Locate the cell with the specified text and output its [x, y] center coordinate. 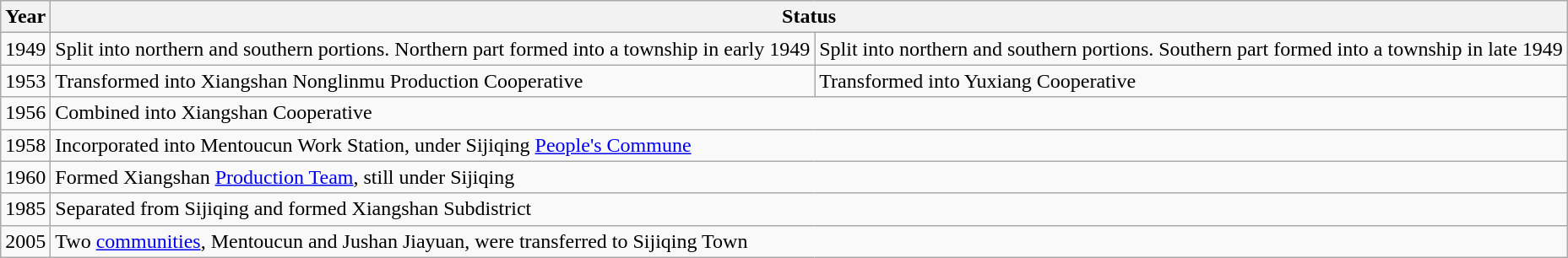
1985 [25, 209]
1958 [25, 145]
Transformed into Xiangshan Nonglinmu Production Cooperative [432, 81]
Status [809, 17]
1953 [25, 81]
Combined into Xiangshan Cooperative [809, 113]
1960 [25, 177]
1949 [25, 49]
Split into northern and southern portions. Southern part formed into a township in late 1949 [1191, 49]
Transformed into Yuxiang Cooperative [1191, 81]
Formed Xiangshan Production Team, still under Sijiqing [809, 177]
Two communities, Mentoucun and Jushan Jiayuan, were transferred to Sijiqing Town [809, 241]
Year [25, 17]
Split into northern and southern portions. Northern part formed into a township in early 1949 [432, 49]
Separated from Sijiqing and formed Xiangshan Subdistrict [809, 209]
Incorporated into Mentoucun Work Station, under Sijiqing People's Commune [809, 145]
2005 [25, 241]
1956 [25, 113]
